Return (X, Y) of the center of cell containing provided text 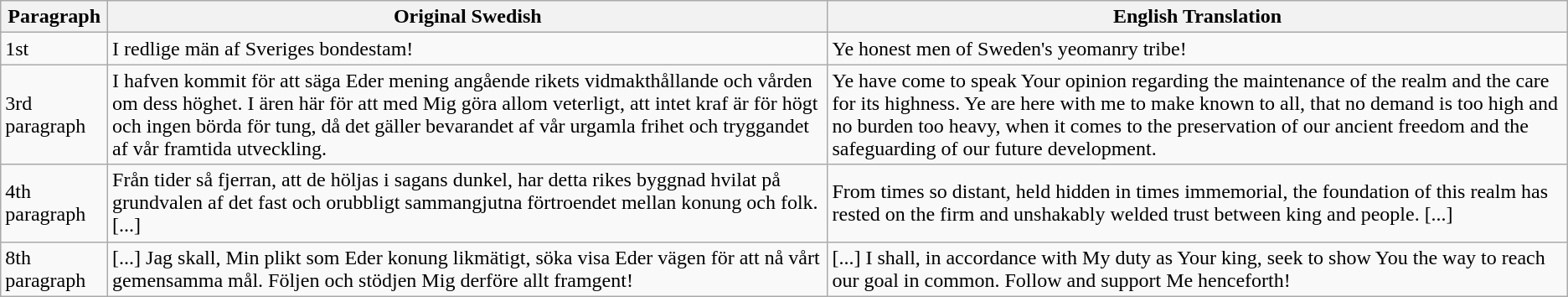
4th paragraph (54, 203)
Original Swedish (467, 17)
3rd paragraph (54, 114)
1st (54, 49)
[...] I shall, in accordance with My duty as Your king, seek to show You the way to reach our goal in common. Follow and support Me henceforth! (1198, 268)
Paragraph (54, 17)
English Translation (1198, 17)
I redlige män af Sveriges bondestam! (467, 49)
8th paragraph (54, 268)
Ye honest men of Sweden's yeomanry tribe! (1198, 49)
